For the text-containing cell, return its midpoint in [x, y] coordinate format. 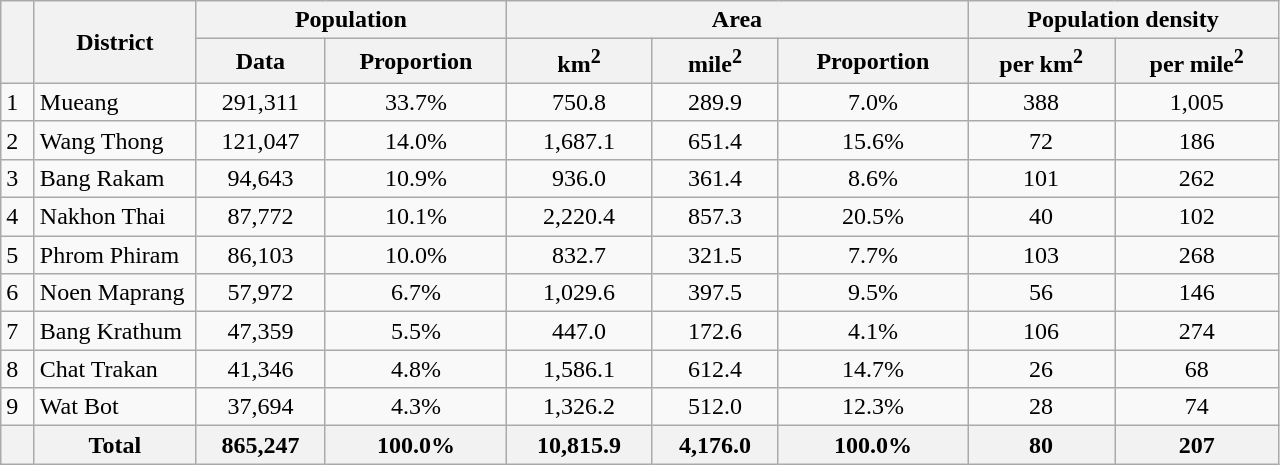
per mile2 [1197, 62]
26 [1042, 369]
101 [1042, 178]
68 [1197, 369]
33.7% [416, 102]
87,772 [260, 217]
10.9% [416, 178]
10.1% [416, 217]
6.7% [416, 293]
6 [18, 293]
86,103 [260, 255]
4,176.0 [716, 445]
5.5% [416, 331]
857.3 [716, 217]
47,359 [260, 331]
1,586.1 [578, 369]
397.5 [716, 293]
1 [18, 102]
172.6 [716, 331]
291,311 [260, 102]
750.8 [578, 102]
Population density [1124, 20]
37,694 [260, 407]
District [114, 42]
14.7% [872, 369]
40 [1042, 217]
Total [114, 445]
4.8% [416, 369]
Chat Trakan [114, 369]
262 [1197, 178]
651.4 [716, 140]
865,247 [260, 445]
Noen Maprang [114, 293]
7.0% [872, 102]
Bang Krathum [114, 331]
186 [1197, 140]
94,643 [260, 178]
5 [18, 255]
Mueang [114, 102]
936.0 [578, 178]
41,346 [260, 369]
10.0% [416, 255]
9 [18, 407]
Wat Bot [114, 407]
388 [1042, 102]
121,047 [260, 140]
2 [18, 140]
56 [1042, 293]
4 [18, 217]
1,687.1 [578, 140]
1,326.2 [578, 407]
28 [1042, 407]
57,972 [260, 293]
146 [1197, 293]
447.0 [578, 331]
7.7% [872, 255]
8.6% [872, 178]
106 [1042, 331]
74 [1197, 407]
4.1% [872, 331]
1,005 [1197, 102]
512.0 [716, 407]
10,815.9 [578, 445]
102 [1197, 217]
Nakhon Thai [114, 217]
15.6% [872, 140]
274 [1197, 331]
268 [1197, 255]
72 [1042, 140]
Phrom Phiram [114, 255]
207 [1197, 445]
612.4 [716, 369]
289.9 [716, 102]
per km2 [1042, 62]
1,029.6 [578, 293]
Bang Rakam [114, 178]
12.3% [872, 407]
321.5 [716, 255]
3 [18, 178]
Wang Thong [114, 140]
80 [1042, 445]
km2 [578, 62]
361.4 [716, 178]
103 [1042, 255]
20.5% [872, 217]
Area [736, 20]
14.0% [416, 140]
8 [18, 369]
Population [350, 20]
832.7 [578, 255]
2,220.4 [578, 217]
mile2 [716, 62]
4.3% [416, 407]
Data [260, 62]
7 [18, 331]
9.5% [872, 293]
